Extract the [x, y] coordinate from the center of the cell holding the provided text.  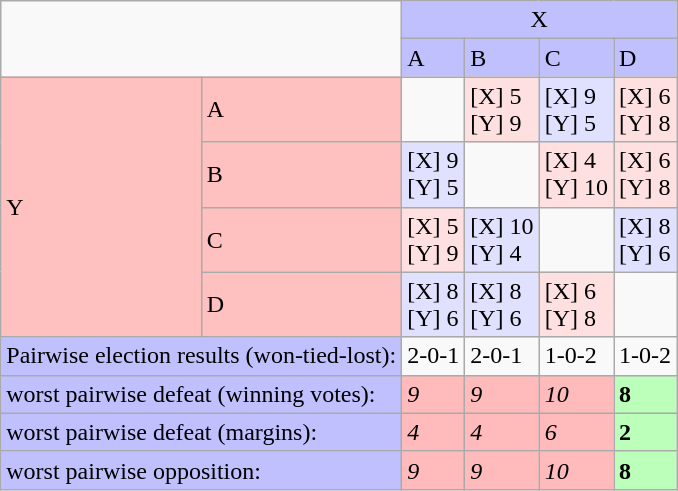
2 [646, 432]
worst pairwise defeat (margins): [202, 432]
6 [576, 432]
Y [101, 207]
worst pairwise opposition: [202, 470]
worst pairwise defeat (winning votes): [202, 394]
Pairwise election results (won-tied-lost): [202, 356]
[X] 4 [Y] 10 [576, 174]
[X] 10 [Y] 4 [502, 240]
X [540, 20]
